Find where the given text appears and provide that cell's center as [x, y] coordinate. 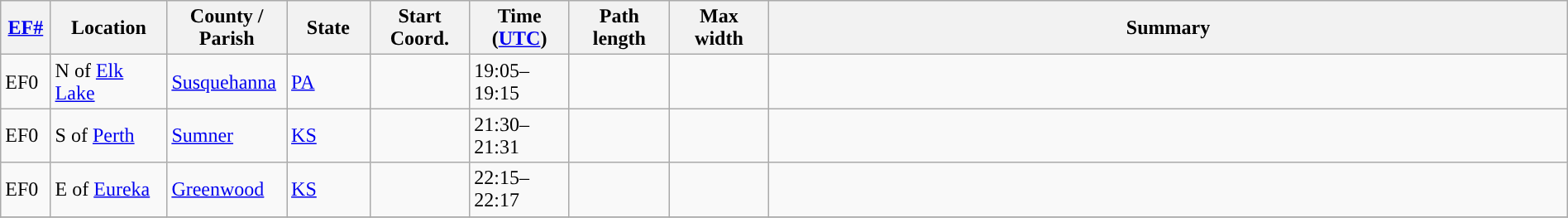
22:15–22:17 [519, 189]
E of Eureka [109, 189]
Location [109, 28]
19:05–19:15 [519, 81]
State [329, 28]
S of Perth [109, 136]
21:30–21:31 [519, 136]
PA [329, 81]
Time (UTC) [519, 28]
EF# [26, 28]
Greenwood [227, 189]
N of Elk Lake [109, 81]
Path length [619, 28]
Start Coord. [420, 28]
Max width [719, 28]
Susquehanna [227, 81]
County / Parish [227, 28]
Summary [1169, 28]
Sumner [227, 136]
